Detect which cell encompasses the target text, then output its [X, Y] center coordinate. 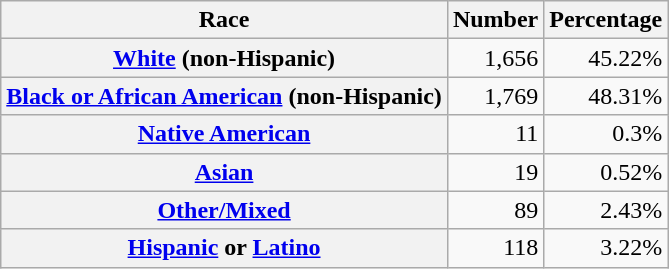
89 [495, 210]
Race [224, 20]
0.52% [606, 172]
Asian [224, 172]
Black or African American (non-Hispanic) [224, 96]
Other/Mixed [224, 210]
1,769 [495, 96]
48.31% [606, 96]
Native American [224, 134]
2.43% [606, 210]
Hispanic or Latino [224, 248]
45.22% [606, 58]
19 [495, 172]
3.22% [606, 248]
White (non-Hispanic) [224, 58]
Percentage [606, 20]
118 [495, 248]
1,656 [495, 58]
11 [495, 134]
0.3% [606, 134]
Number [495, 20]
